Detect which cell encompasses the target text, then output its (X, Y) center coordinate. 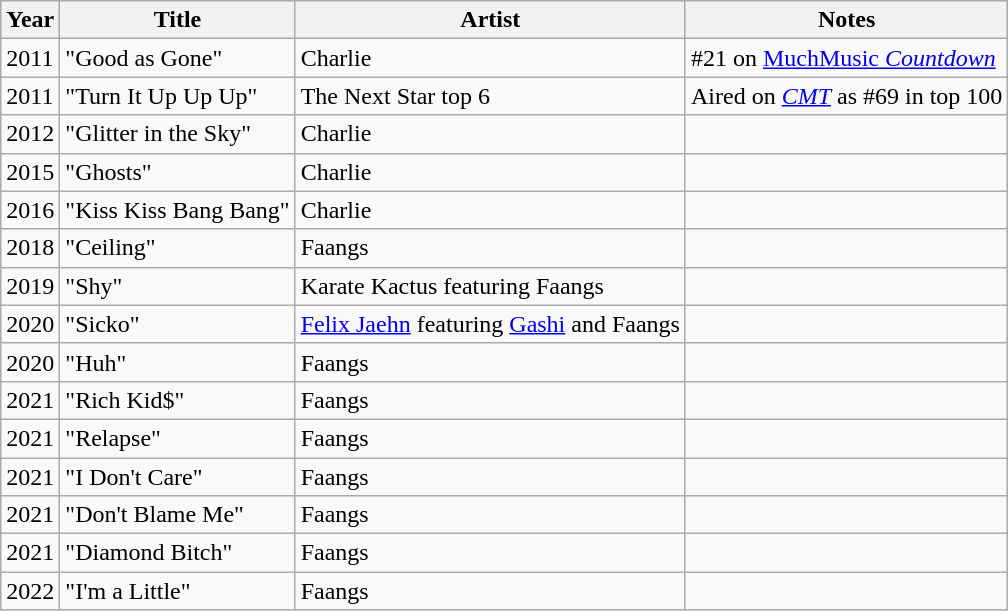
"I Don't Care" (178, 477)
Artist (490, 20)
"Glitter in the Sky" (178, 134)
"Diamond Bitch" (178, 553)
"Shy" (178, 286)
Notes (846, 20)
Title (178, 20)
"Ghosts" (178, 172)
Year (30, 20)
"Relapse" (178, 438)
Aired on CMT as #69 in top 100 (846, 96)
"Ceiling" (178, 248)
"Rich Kid$" (178, 400)
"Huh" (178, 362)
2019 (30, 286)
The Next Star top 6 (490, 96)
"Good as Gone" (178, 58)
2015 (30, 172)
Karate Kactus featuring Faangs (490, 286)
2022 (30, 591)
#21 on MuchMusic Countdown (846, 58)
2018 (30, 248)
2012 (30, 134)
Felix Jaehn featuring Gashi and Faangs (490, 324)
"Kiss Kiss Bang Bang" (178, 210)
"I'm a Little" (178, 591)
"Don't Blame Me" (178, 515)
"Sicko" (178, 324)
"Turn It Up Up Up" (178, 96)
2016 (30, 210)
